Scan for the cell matching the given text and deliver its [x, y] coordinate at center. 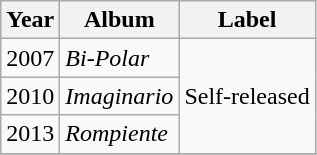
Rompiente [120, 134]
Year [30, 20]
Album [120, 20]
Self-released [247, 96]
2013 [30, 134]
Label [247, 20]
2010 [30, 96]
Imaginario [120, 96]
2007 [30, 58]
Bi-Polar [120, 58]
